Output the [X, Y] coordinate of the center of the cell containing the given text.  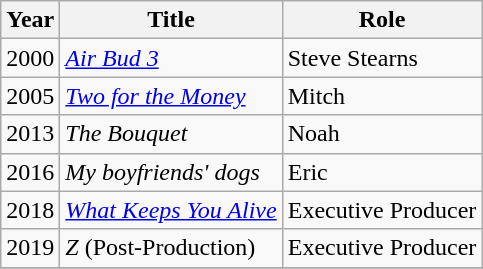
2013 [30, 134]
What Keeps You Alive [171, 210]
Mitch [382, 96]
Year [30, 20]
2005 [30, 96]
Two for the Money [171, 96]
2000 [30, 58]
Noah [382, 134]
Air Bud 3 [171, 58]
2018 [30, 210]
The Bouquet [171, 134]
2016 [30, 172]
2019 [30, 248]
Role [382, 20]
Title [171, 20]
Eric [382, 172]
Z (Post-Production) [171, 248]
My boyfriends' dogs [171, 172]
Steve Stearns [382, 58]
